Scan for the cell matching the given text and deliver its [x, y] coordinate at center. 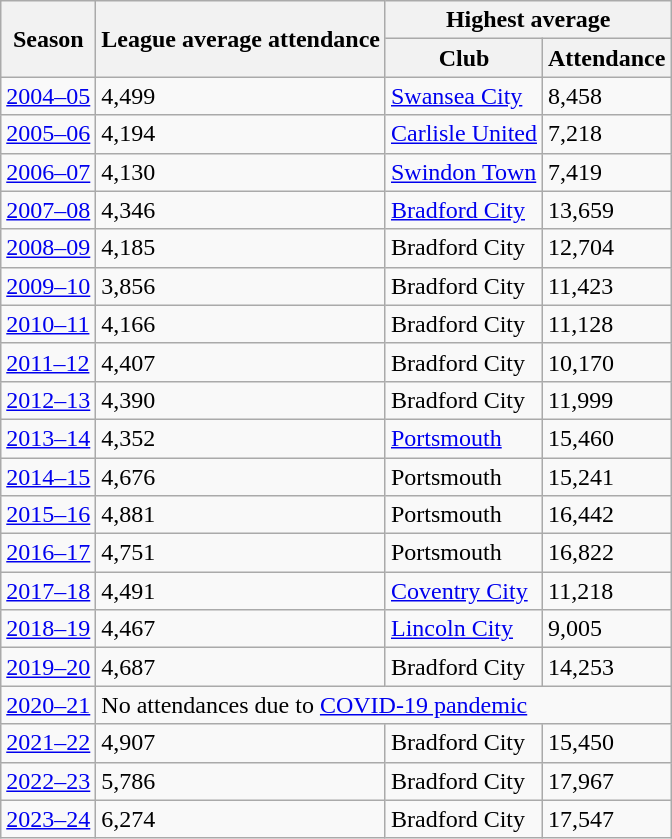
2006–07 [48, 172]
4,194 [241, 134]
4,491 [241, 591]
4,907 [241, 743]
2018–19 [48, 629]
4,390 [241, 400]
2009–10 [48, 286]
4,352 [241, 438]
4,881 [241, 515]
2019–20 [48, 667]
16,822 [607, 553]
2007–08 [48, 210]
2020–21 [48, 705]
Swindon Town [464, 172]
2014–15 [48, 477]
14,253 [607, 667]
Coventry City [464, 591]
2008–09 [48, 248]
League average attendance [241, 39]
Carlisle United [464, 134]
4,499 [241, 96]
2005–06 [48, 134]
Season [48, 39]
10,170 [607, 362]
11,999 [607, 400]
4,676 [241, 477]
Attendance [607, 58]
Swansea City [464, 96]
7,218 [607, 134]
4,346 [241, 210]
2021–22 [48, 743]
3,856 [241, 286]
Lincoln City [464, 629]
7,419 [607, 172]
2023–24 [48, 819]
2004–05 [48, 96]
11,128 [607, 324]
12,704 [607, 248]
17,547 [607, 819]
4,407 [241, 362]
4,467 [241, 629]
16,442 [607, 515]
4,687 [241, 667]
15,241 [607, 477]
4,751 [241, 553]
2012–13 [48, 400]
6,274 [241, 819]
5,786 [241, 781]
17,967 [607, 781]
2016–17 [48, 553]
2013–14 [48, 438]
2017–18 [48, 591]
8,458 [607, 96]
2022–23 [48, 781]
15,460 [607, 438]
2015–16 [48, 515]
Highest average [528, 20]
2011–12 [48, 362]
15,450 [607, 743]
11,423 [607, 286]
4,166 [241, 324]
4,130 [241, 172]
9,005 [607, 629]
2010–11 [48, 324]
11,218 [607, 591]
No attendances due to COVID-19 pandemic [384, 705]
13,659 [607, 210]
4,185 [241, 248]
Club [464, 58]
